Search for the cell housing the specified text and yield its [X, Y] center coordinate. 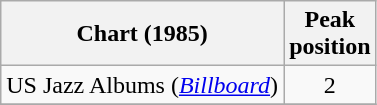
Chart (1985) [142, 34]
US Jazz Albums (Billboard) [142, 85]
Peakposition [330, 34]
2 [330, 85]
